Find where the given text appears and provide that cell's center as (X, Y) coordinate. 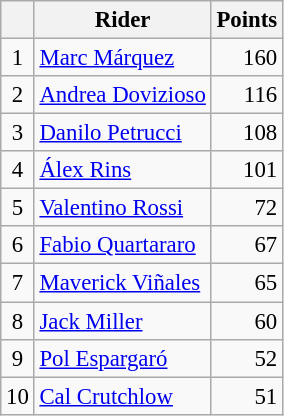
Fabio Quartararo (122, 245)
5 (18, 208)
116 (246, 95)
60 (246, 321)
Cal Crutchlow (122, 396)
1 (18, 58)
101 (246, 170)
7 (18, 283)
Rider (122, 20)
Pol Espargaró (122, 358)
Andrea Dovizioso (122, 95)
Points (246, 20)
Danilo Petrucci (122, 133)
10 (18, 396)
Maverick Viñales (122, 283)
2 (18, 95)
52 (246, 358)
67 (246, 245)
6 (18, 245)
51 (246, 396)
8 (18, 321)
65 (246, 283)
108 (246, 133)
72 (246, 208)
Álex Rins (122, 170)
3 (18, 133)
Valentino Rossi (122, 208)
Marc Márquez (122, 58)
160 (246, 58)
9 (18, 358)
Jack Miller (122, 321)
4 (18, 170)
